Detect which cell encompasses the target text, then output its [x, y] center coordinate. 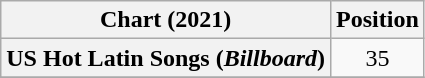
Position [378, 20]
Chart (2021) [166, 20]
35 [378, 58]
US Hot Latin Songs (Billboard) [166, 58]
